Determine the [x, y] coordinate at the center of the cell enclosing the given text.  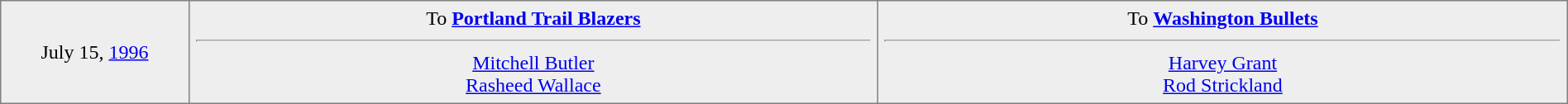
To Portland Trail BlazersMitchell ButlerRasheed Wallace [533, 52]
To Washington BulletsHarvey GrantRod Strickland [1223, 52]
July 15, 1996 [94, 52]
